From the cell containing the given text, extract its center point as [X, Y] coordinate. 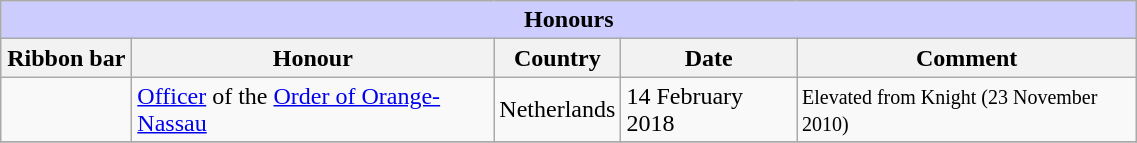
Officer of the Order of Orange-Nassau [313, 110]
Comment [966, 58]
Honours [569, 20]
Honour [313, 58]
Country [558, 58]
14 February 2018 [709, 110]
Elevated from Knight (23 November 2010) [966, 110]
Netherlands [558, 110]
Ribbon bar [66, 58]
Date [709, 58]
